Return [X, Y] of the center of cell containing provided text 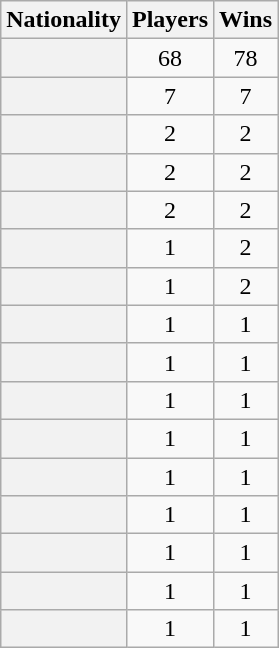
Nationality [64, 20]
Wins [246, 20]
68 [170, 58]
78 [246, 58]
Players [170, 20]
